Capture the cell that displays the provided text and extract its (X, Y) central coordinate. 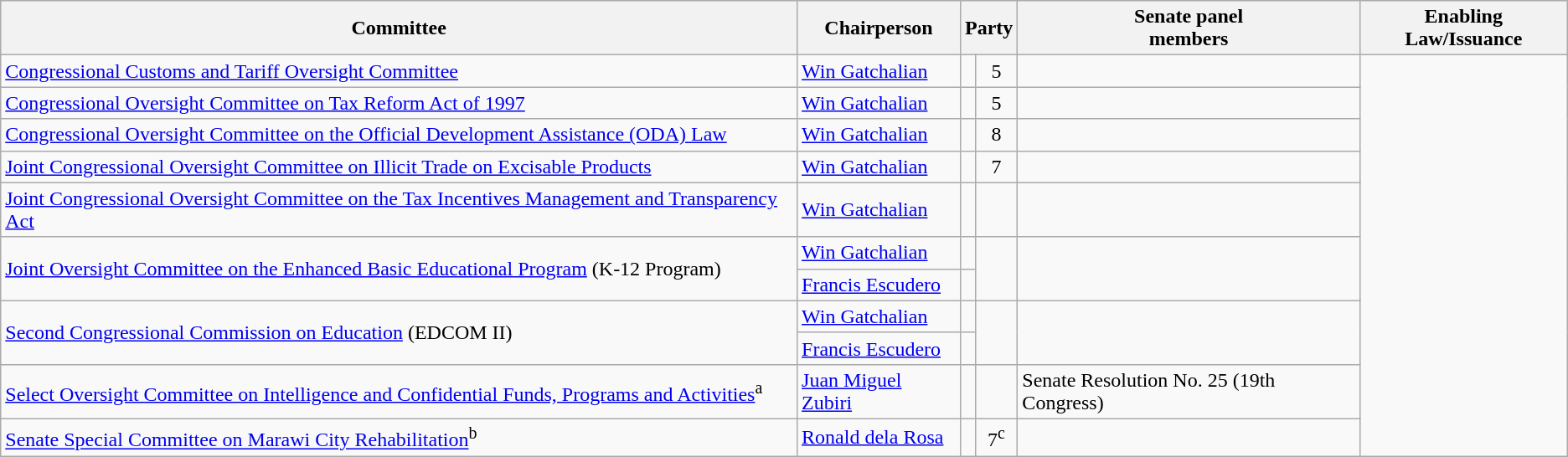
Senate Special Committee on Marawi City Rehabilitationb (399, 437)
Senate Resolution No. 25 (19th Congress) (1189, 392)
Congressional Oversight Committee on the Official Development Assistance (ODA) Law (399, 135)
Joint Oversight Committee on the Enhanced Basic Educational Program (K-12 Program) (399, 269)
Ronald dela Rosa (879, 437)
Senate panelmembers (1189, 28)
7c (997, 437)
Joint Congressional Oversight Committee on Illicit Trade on Excisable Products (399, 167)
Congressional Oversight Committee on Tax Reform Act of 1997 (399, 103)
Congressional Customs and Tariff Oversight Committee (399, 71)
Enabling Law/Issuance (1463, 28)
Select Oversight Committee on Intelligence and Confidential Funds, Programs and Activitiesa (399, 392)
Second Congressional Commission on Education (EDCOM II) (399, 332)
Party (988, 28)
7 (997, 167)
Joint Congressional Oversight Committee on the Tax Incentives Management and Transparency Act (399, 209)
Chairperson (879, 28)
Juan Miguel Zubiri (879, 392)
8 (997, 135)
Committee (399, 28)
